Pinpoint the cell where the given text exists, returning its [x, y] midpoint coordinate. 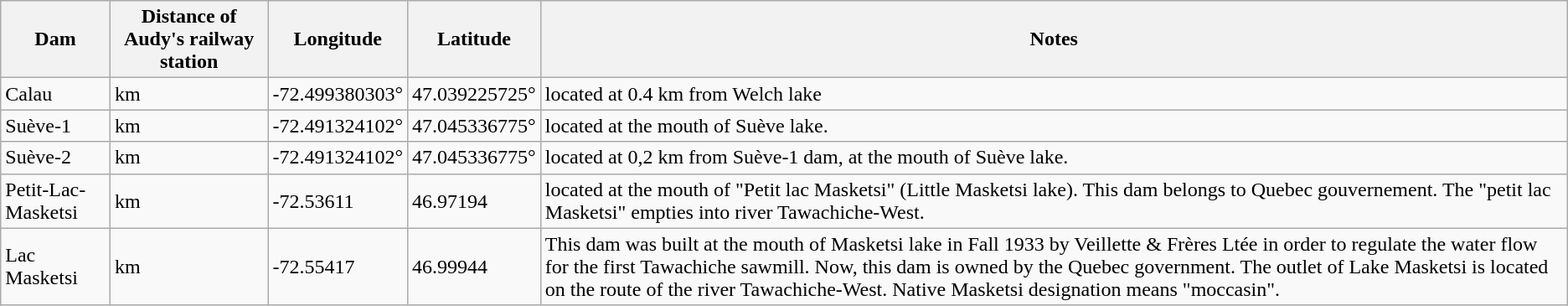
located at 0.4 km from Welch lake [1054, 94]
Lac Masketsi [55, 267]
-72.53611 [338, 201]
Calau [55, 94]
46.99944 [474, 267]
-72.55417 [338, 267]
-72.499380303° [338, 94]
Suève-1 [55, 126]
located at the mouth of Suève lake. [1054, 126]
Dam [55, 39]
located at 0,2 km from Suève-1 dam, at the mouth of Suève lake. [1054, 158]
47.039225725° [474, 94]
Suève-2 [55, 158]
Longitude [338, 39]
Notes [1054, 39]
Petit-Lac-Masketsi [55, 201]
Distance of Audy's railway station [189, 39]
Latitude [474, 39]
46.97194 [474, 201]
